Detect which cell encompasses the target text, then output its [x, y] center coordinate. 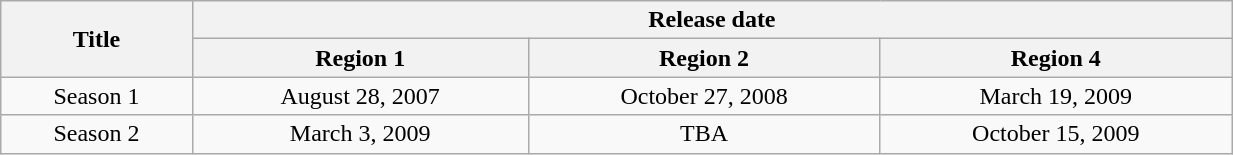
Region 1 [360, 58]
Season 1 [96, 96]
TBA [704, 134]
August 28, 2007 [360, 96]
October 27, 2008 [704, 96]
October 15, 2009 [1056, 134]
Season 2 [96, 134]
March 19, 2009 [1056, 96]
Region 2 [704, 58]
Release date [712, 20]
Title [96, 39]
March 3, 2009 [360, 134]
Region 4 [1056, 58]
